Capture the cell that displays the provided text and extract its (X, Y) central coordinate. 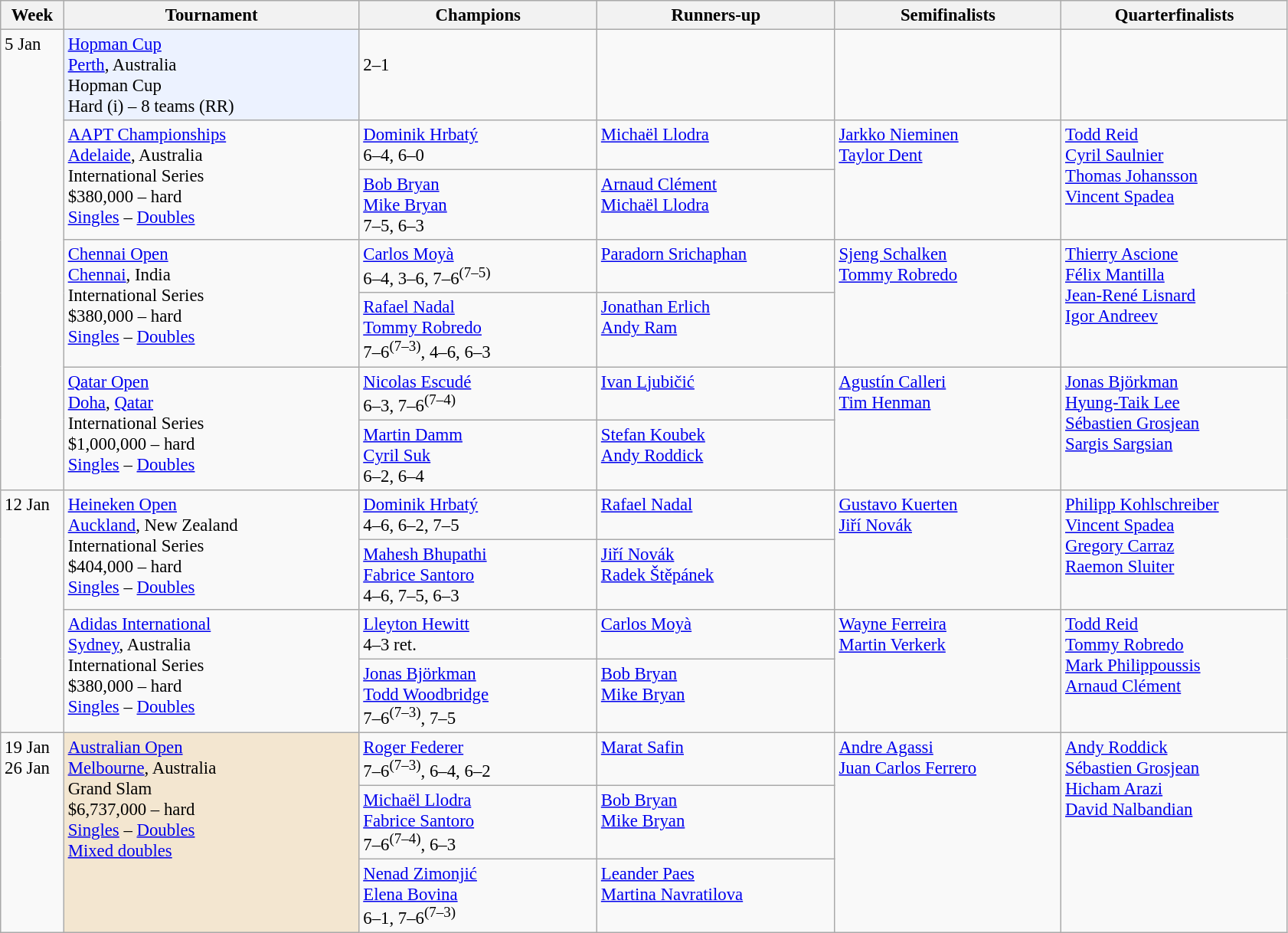
Dominik Hrbatý4–6, 6–2, 7–5 (478, 515)
Rafael Nadal Tommy Robredo7–6(7–3), 4–6, 6–3 (478, 329)
Jonathan Erlich Andy Ram (717, 329)
Nicolas Escudé6–3, 7–6(7–4) (478, 394)
Qatar Open Doha, QatarInternational Series$1,000,000 – hard Singles – Doubles (211, 429)
Week (32, 15)
Arnaud Clément Michaël Llodra (717, 205)
Hopman CupPerth, AustraliaHopman Cup Hard (i) – 8 teams (RR) (211, 75)
Jonas Björkman Todd Woodbridge7–6(7–3), 7–5 (478, 696)
Leander Paes Martina Navratilova (717, 896)
Roger Federer7–6(7–3), 6–4, 6–2 (478, 758)
Thierry Ascione Félix Mantilla Jean-René Lisnard Igor Andreev (1175, 303)
12 Jan (32, 611)
Lleyton Hewitt4–3 ret. (478, 634)
Nenad Zimonjić Elena Bovina6–1, 7–6(7–3) (478, 896)
Stefan Koubek Andy Roddick (717, 455)
Bob Bryan Mike Bryan7–5, 6–3 (478, 205)
AAPT Championships Adelaide, AustraliaInternational Series$380,000 – hard Singles – Doubles (211, 180)
5 Jan (32, 260)
Agustín Calleri Tim Henman (948, 429)
Mahesh Bhupathi Fabrice Santoro4–6, 7–5, 6–3 (478, 575)
Paradorn Srichaphan (717, 267)
Champions (478, 15)
Quarterfinalists (1175, 15)
Philipp Kohlschreiber Vincent Spadea Gregory Carraz Raemon Sluiter (1175, 549)
Martin Damm Cyril Suk6–2, 6–4 (478, 455)
Jonas Björkman Hyung-Taik Lee Sébastien Grosjean Sargis Sargsian (1175, 429)
Sjeng Schalken Tommy Robredo (948, 303)
Todd Reid Cyril Saulnier Thomas Johansson Vincent Spadea (1175, 180)
Andy Roddick Sébastien Grosjean Hicham Arazi David Nalbandian (1175, 833)
Andre Agassi Juan Carlos Ferrero (948, 833)
Michaël Llodra Fabrice Santoro7–6(7–4), 6–3 (478, 823)
Todd Reid Tommy Robredo Mark Philippoussis Arnaud Clément (1175, 671)
Jiří Novák Radek Štěpánek (717, 575)
Michaël Llodra (717, 146)
Chennai Open Chennai, IndiaInternational Series$380,000 – hard Singles – Doubles (211, 303)
Australian OpenMelbourne, AustraliaGrand Slam$6,737,000 – hard Singles – Doubles Mixed doubles (211, 833)
Gustavo Kuerten Jiří Novák (948, 549)
2–1 (478, 75)
Heineken Open Auckland, New ZealandInternational Series$404,000 – hard Singles – Doubles (211, 549)
Rafael Nadal (717, 515)
Dominik Hrbatý6–4, 6–0 (478, 146)
Wayne Ferreira Martin Verkerk (948, 671)
Semifinalists (948, 15)
Carlos Moyà6–4, 3–6, 7–6(7–5) (478, 267)
Jarkko Nieminen Taylor Dent (948, 180)
Marat Safin (717, 758)
Ivan Ljubičić (717, 394)
19 Jan 26 Jan (32, 833)
Tournament (211, 15)
Runners-up (717, 15)
Carlos Moyà (717, 634)
Adidas InternationalSydney, AustraliaInternational Series$380,000 – hard Singles – Doubles (211, 671)
